Extract the [x, y] coordinate from the center of the cell holding the provided text.  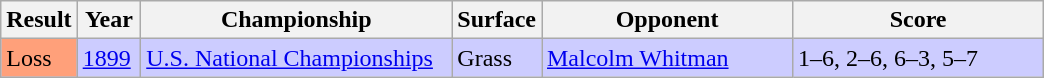
Opponent [668, 20]
U.S. National Championships [296, 58]
1–6, 2–6, 6–3, 5–7 [918, 58]
Year [109, 20]
1899 [109, 58]
Malcolm Whitman [668, 58]
Surface [497, 20]
Championship [296, 20]
Loss [39, 58]
Result [39, 20]
Grass [497, 58]
Score [918, 20]
